For the text-containing cell, return its midpoint in [X, Y] coordinate format. 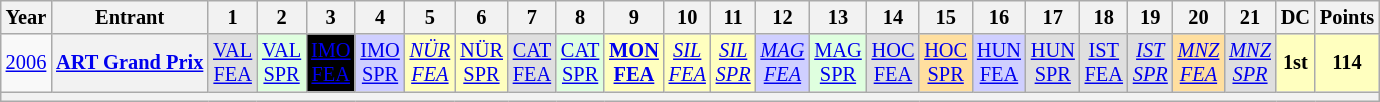
CATSPR [580, 63]
12 [783, 17]
MONFEA [634, 63]
MNZFEA [1199, 63]
ART Grand Prix [130, 63]
CATFEA [532, 63]
DC [1296, 17]
16 [999, 17]
15 [946, 17]
7 [532, 17]
9 [634, 17]
20 [1199, 17]
HOCFEA [894, 63]
NÜRSPR [482, 63]
18 [1104, 17]
1st [1296, 63]
2006 [26, 63]
21 [1250, 17]
IMOFEA [330, 63]
MAGFEA [783, 63]
1 [232, 17]
MAGSPR [838, 63]
VALFEA [232, 63]
13 [838, 17]
MNZSPR [1250, 63]
SILSPR [734, 63]
Points [1347, 17]
HUNFEA [999, 63]
NÜRFEA [430, 63]
ISTFEA [1104, 63]
17 [1053, 17]
SILFEA [688, 63]
4 [380, 17]
2 [282, 17]
114 [1347, 63]
11 [734, 17]
HOCSPR [946, 63]
14 [894, 17]
Year [26, 17]
5 [430, 17]
6 [482, 17]
VALSPR [282, 63]
19 [1150, 17]
3 [330, 17]
Entrant [130, 17]
ISTSPR [1150, 63]
HUNSPR [1053, 63]
8 [580, 17]
IMOSPR [380, 63]
10 [688, 17]
